Extract the (X, Y) coordinate from the center of the cell holding the provided text.  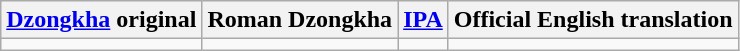
Roman Dzongkha (300, 20)
IPA (424, 20)
Official English translation (593, 20)
Dzongkha original (102, 20)
